Determine the [X, Y] coordinate at the center of the cell enclosing the given text.  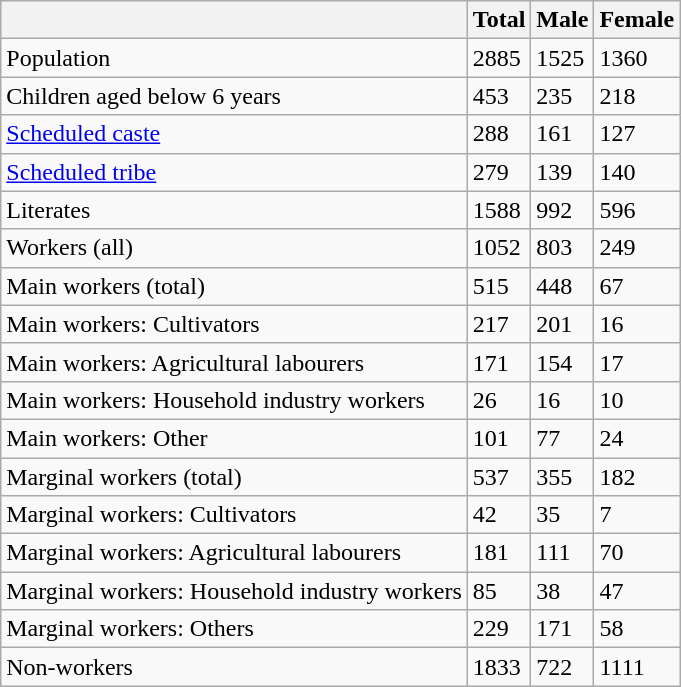
Children aged below 6 years [234, 96]
Scheduled caste [234, 134]
537 [499, 477]
803 [562, 248]
1111 [637, 667]
453 [499, 96]
235 [562, 96]
139 [562, 172]
67 [637, 286]
1360 [637, 58]
161 [562, 134]
101 [499, 438]
218 [637, 96]
42 [499, 515]
Scheduled tribe [234, 172]
Marginal workers (total) [234, 477]
1588 [499, 210]
140 [637, 172]
355 [562, 477]
249 [637, 248]
182 [637, 477]
77 [562, 438]
10 [637, 400]
127 [637, 134]
448 [562, 286]
201 [562, 324]
35 [562, 515]
Marginal workers: Cultivators [234, 515]
992 [562, 210]
111 [562, 553]
47 [637, 591]
Main workers: Agricultural labourers [234, 362]
Marginal workers: Others [234, 629]
515 [499, 286]
Female [637, 20]
70 [637, 553]
596 [637, 210]
Population [234, 58]
Male [562, 20]
24 [637, 438]
181 [499, 553]
2885 [499, 58]
Main workers: Other [234, 438]
Non-workers [234, 667]
279 [499, 172]
17 [637, 362]
1525 [562, 58]
Marginal workers: Agricultural labourers [234, 553]
Main workers (total) [234, 286]
288 [499, 134]
Workers (all) [234, 248]
Literates [234, 210]
38 [562, 591]
Main workers: Cultivators [234, 324]
722 [562, 667]
58 [637, 629]
1833 [499, 667]
229 [499, 629]
1052 [499, 248]
Total [499, 20]
217 [499, 324]
85 [499, 591]
Main workers: Household industry workers [234, 400]
154 [562, 362]
Marginal workers: Household industry workers [234, 591]
26 [499, 400]
7 [637, 515]
